Extract the [x, y] coordinate from the center of the cell holding the provided text.  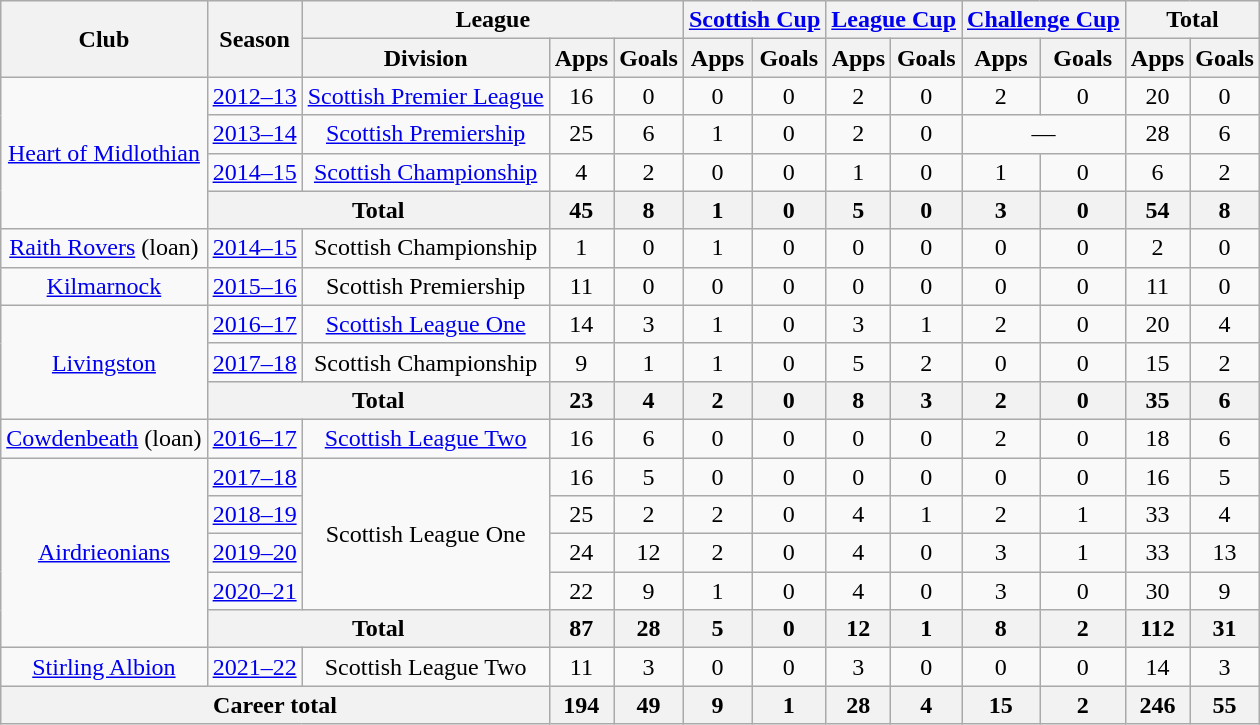
Heart of Midlothian [104, 153]
13 [1225, 553]
194 [581, 705]
Career total [275, 705]
2015–16 [254, 286]
30 [1157, 591]
Division [426, 58]
2012–13 [254, 96]
Cowdenbeath (loan) [104, 438]
Challenge Cup [1044, 20]
45 [581, 210]
2021–22 [254, 667]
246 [1157, 705]
Season [254, 39]
55 [1225, 705]
Stirling Albion [104, 667]
Scottish Cup [754, 20]
Scottish Premier League [426, 96]
2020–21 [254, 591]
18 [1157, 438]
35 [1157, 400]
League Cup [894, 20]
2013–14 [254, 134]
2018–19 [254, 515]
49 [649, 705]
24 [581, 553]
112 [1157, 629]
Livingston [104, 362]
Raith Rovers (loan) [104, 248]
Club [104, 39]
87 [581, 629]
2019–20 [254, 553]
23 [581, 400]
31 [1225, 629]
54 [1157, 210]
Kilmarnock [104, 286]
Airdrieonians [104, 553]
League [492, 20]
— [1044, 134]
22 [581, 591]
